Determine the (x, y) coordinate at the center of the cell enclosing the given text.  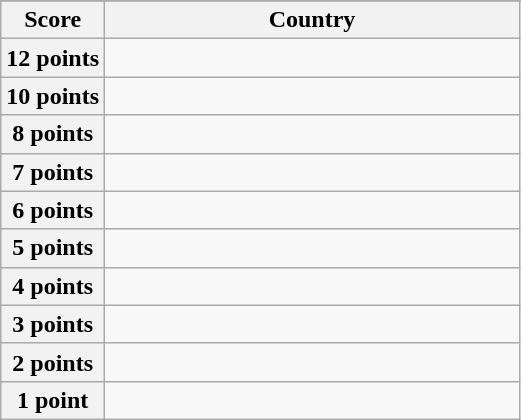
1 point (53, 400)
5 points (53, 248)
8 points (53, 134)
10 points (53, 96)
7 points (53, 172)
6 points (53, 210)
4 points (53, 286)
3 points (53, 324)
Score (53, 20)
12 points (53, 58)
2 points (53, 362)
Country (312, 20)
